Pinpoint the cell where the given text exists, returning its (X, Y) midpoint coordinate. 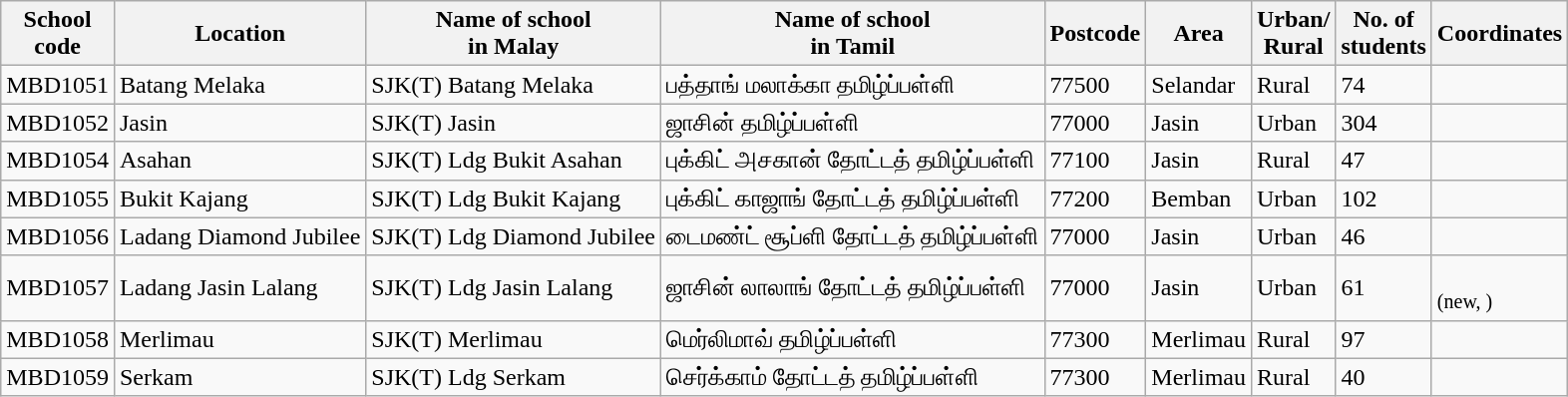
No. ofstudents (1383, 34)
SJK(T) Ldg Bukit Asahan (514, 161)
Bemban (1199, 198)
MBD1056 (58, 236)
74 (1383, 85)
ஜாசின் தமிழ்ப்பள்ளி (854, 123)
46 (1383, 236)
SJK(T) Ldg Bukit Kajang (514, 198)
MBD1058 (58, 339)
SJK(T) Merlimau (514, 339)
77100 (1095, 161)
SJK(T) Batang Melaka (514, 85)
Batang Melaka (239, 85)
SJK(T) Ldg Jasin Lalang (514, 287)
ஜாசின் லாலாங் தோட்டத் தமிழ்ப்பள்ளி (854, 287)
(new, ) (1499, 287)
MBD1052 (58, 123)
SJK(T) Jasin (514, 123)
MBD1054 (58, 161)
Coordinates (1499, 34)
Ladang Jasin Lalang (239, 287)
Schoolcode (58, 34)
SJK(T) Ldg Diamond Jubilee (514, 236)
புக்கிட் அசகான் தோட்டத் தமிழ்ப்பள்ளி (854, 161)
Serkam (239, 377)
Area (1199, 34)
MBD1055 (58, 198)
பத்தாங் மலாக்கா தமிழ்ப்பள்ளி (854, 85)
77500 (1095, 85)
புக்கிட் காஜாங் தோட்டத் தமிழ்ப்பள்ளி (854, 198)
SJK(T) Ldg Serkam (514, 377)
61 (1383, 287)
47 (1383, 161)
MBD1057 (58, 287)
97 (1383, 339)
Name of schoolin Tamil (854, 34)
Name of schoolin Malay (514, 34)
MBD1051 (58, 85)
Ladang Diamond Jubilee (239, 236)
Postcode (1095, 34)
Selandar (1199, 85)
MBD1059 (58, 377)
Urban/Rural (1293, 34)
Bukit Kajang (239, 198)
மெர்லிமாவ் தமிழ்ப்பள்ளி (854, 339)
செர்க்காம் தோட்டத் தமிழ்ப்பள்ளி (854, 377)
77200 (1095, 198)
Asahan (239, 161)
40 (1383, 377)
டைமண்ட் சூப்ளி தோட்டத் தமிழ்ப்பள்ளி (854, 236)
304 (1383, 123)
102 (1383, 198)
Location (239, 34)
